Search for the cell housing the specified text and yield its (x, y) center coordinate. 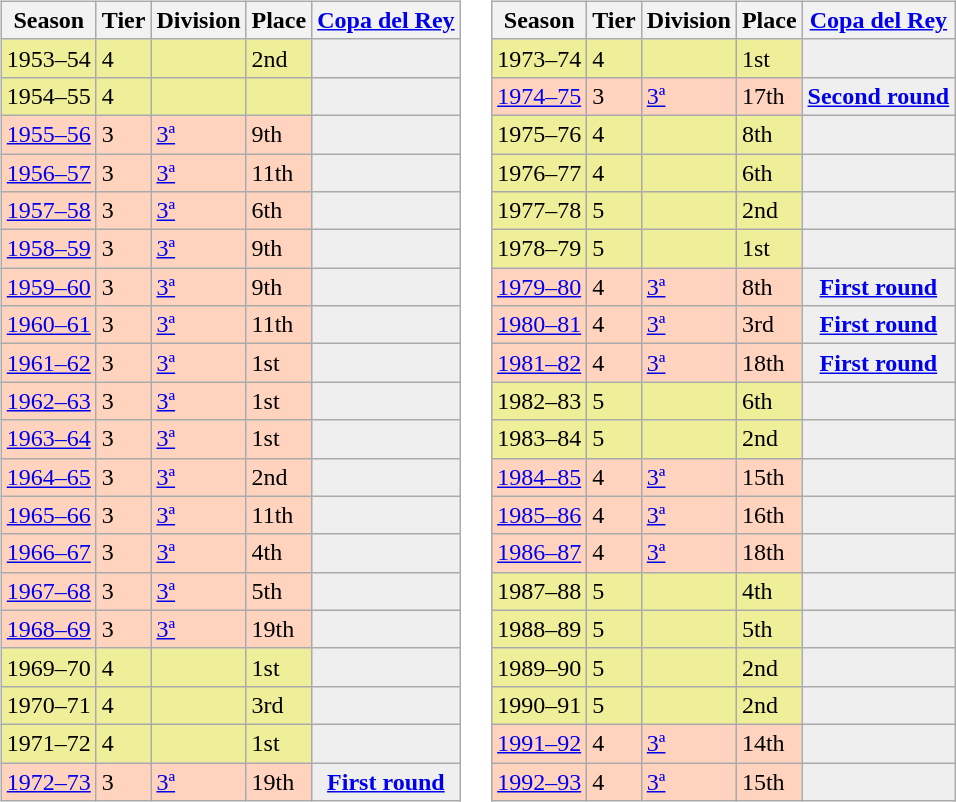
1975–76 (540, 134)
1957–58 (48, 211)
1976–77 (540, 173)
1990–91 (540, 705)
1956–57 (48, 173)
1961–62 (48, 363)
1991–92 (540, 743)
1988–89 (540, 629)
1967–68 (48, 591)
1969–70 (48, 667)
1985–86 (540, 515)
1970–71 (48, 705)
1964–65 (48, 477)
1963–64 (48, 439)
17th (769, 96)
1960–61 (48, 325)
1986–87 (540, 553)
1965–66 (48, 515)
1958–59 (48, 249)
16th (769, 515)
1980–81 (540, 325)
1992–93 (540, 781)
1983–84 (540, 439)
1953–54 (48, 58)
1989–90 (540, 667)
1978–79 (540, 249)
1987–88 (540, 591)
1966–67 (48, 553)
1968–69 (48, 629)
14th (769, 743)
1962–63 (48, 401)
1973–74 (540, 58)
1981–82 (540, 363)
1955–56 (48, 134)
1982–83 (540, 401)
1954–55 (48, 96)
Second round (878, 96)
1971–72 (48, 743)
1979–80 (540, 287)
1974–75 (540, 96)
1959–60 (48, 287)
1977–78 (540, 211)
1972–73 (48, 781)
1984–85 (540, 477)
